Scan for the cell matching the given text and deliver its [X, Y] coordinate at center. 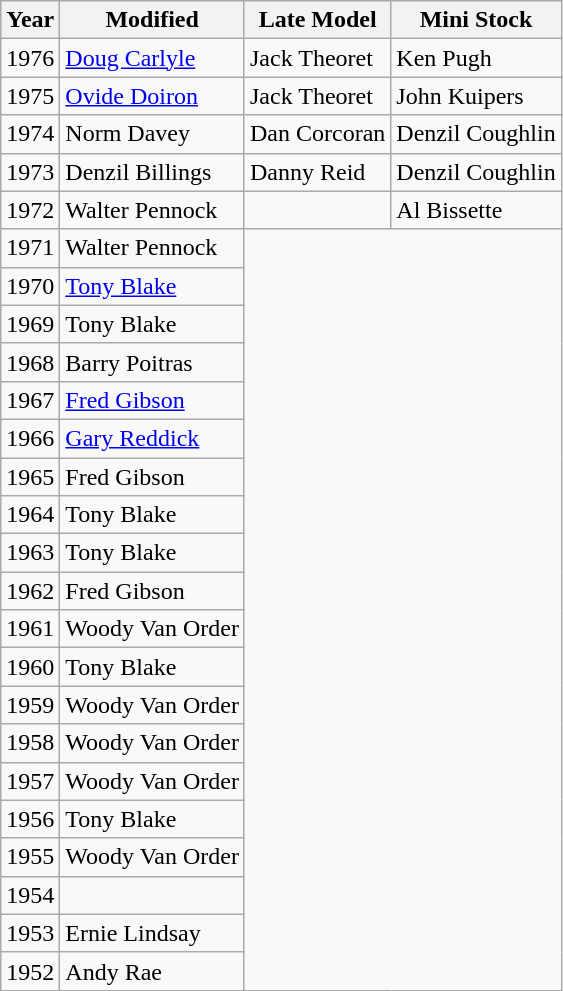
1964 [30, 515]
Modified [152, 20]
John Kuipers [476, 96]
Late Model [317, 20]
Gary Reddick [152, 438]
1962 [30, 591]
Ken Pugh [476, 58]
1956 [30, 819]
1957 [30, 781]
Norm Davey [152, 134]
1969 [30, 324]
1953 [30, 933]
1959 [30, 705]
1976 [30, 58]
1952 [30, 971]
1954 [30, 895]
1965 [30, 477]
Danny Reid [317, 172]
Doug Carlyle [152, 58]
1971 [30, 248]
Al Bissette [476, 210]
Ernie Lindsay [152, 933]
Mini Stock [476, 20]
1967 [30, 400]
Ovide Doiron [152, 96]
1975 [30, 96]
Barry Poitras [152, 362]
1973 [30, 172]
1972 [30, 210]
Andy Rae [152, 971]
1960 [30, 667]
1966 [30, 438]
Dan Corcoran [317, 134]
1958 [30, 743]
Year [30, 20]
1970 [30, 286]
1955 [30, 857]
1963 [30, 553]
1968 [30, 362]
1974 [30, 134]
1961 [30, 629]
Denzil Billings [152, 172]
